Return [x, y] of the center of cell containing provided text 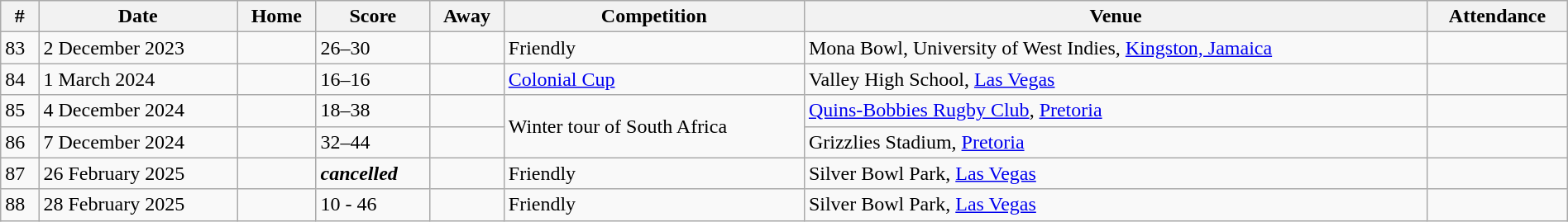
Venue [1115, 17]
Attendance [1497, 17]
Date [138, 17]
Colonial Cup [653, 79]
Competition [653, 17]
1 March 2024 [138, 79]
Home [276, 17]
85 [20, 111]
10 - 46 [373, 205]
cancelled [373, 173]
2 December 2023 [138, 48]
88 [20, 205]
Grizzlies Stadium, Pretoria [1115, 142]
Away [467, 17]
Winter tour of South Africa [653, 126]
26 February 2025 [138, 173]
86 [20, 142]
Mona Bowl, University of West Indies, Kingston, Jamaica [1115, 48]
28 February 2025 [138, 205]
# [20, 17]
26–30 [373, 48]
83 [20, 48]
18–38 [373, 111]
4 December 2024 [138, 111]
32–44 [373, 142]
Quins-Bobbies Rugby Club, Pretoria [1115, 111]
Score [373, 17]
84 [20, 79]
87 [20, 173]
Valley High School, Las Vegas [1115, 79]
16–16 [373, 79]
7 December 2024 [138, 142]
